Capture the cell that displays the provided text and extract its (X, Y) central coordinate. 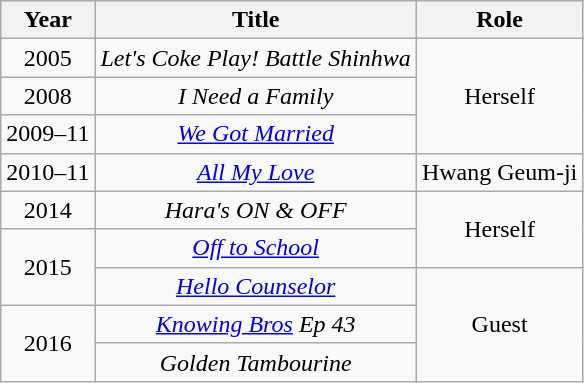
Hwang Geum-ji (499, 172)
2015 (48, 267)
2016 (48, 343)
Role (499, 20)
Golden Tambourine (256, 362)
Hello Counselor (256, 286)
Hara's ON & OFF (256, 210)
2008 (48, 96)
2005 (48, 58)
Title (256, 20)
Guest (499, 324)
Year (48, 20)
2010–11 (48, 172)
We Got Married (256, 134)
Knowing Bros Ep 43 (256, 324)
I Need a Family (256, 96)
Off to School (256, 248)
2014 (48, 210)
Let's Coke Play! Battle Shinhwa (256, 58)
2009–11 (48, 134)
All My Love (256, 172)
